Search for the cell housing the specified text and yield its [x, y] center coordinate. 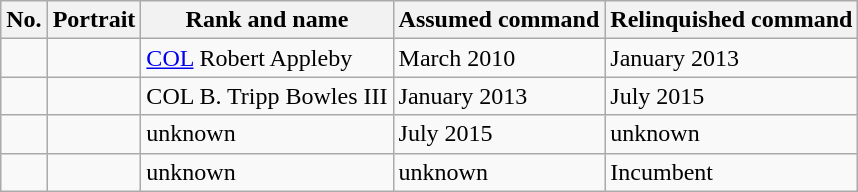
Assumed command [499, 20]
COL Robert Appleby [267, 58]
Relinquished command [732, 20]
Incumbent [732, 172]
COL B. Tripp Bowles III [267, 96]
Rank and name [267, 20]
No. [24, 20]
Portrait [94, 20]
March 2010 [499, 58]
